Return the (x, y) coordinate for the center point of the cell that contains the specified text.  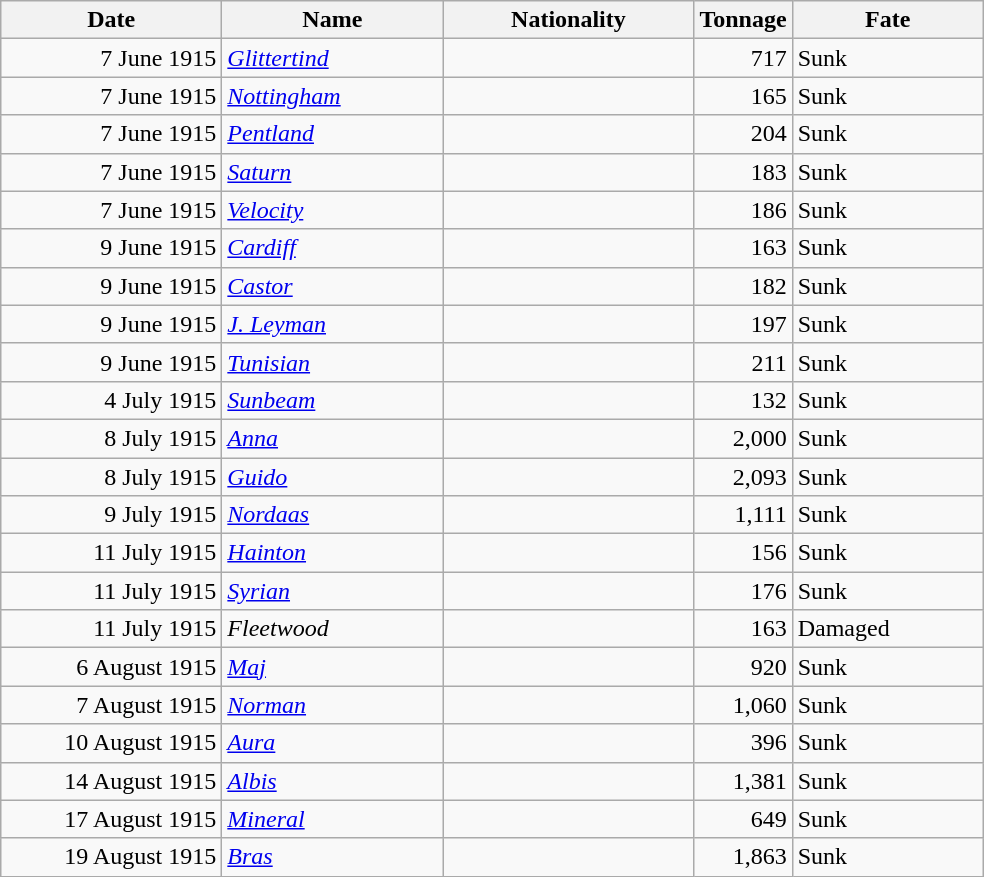
J. Leyman (332, 324)
Date (112, 20)
6 August 1915 (112, 667)
Castor (332, 286)
Glittertind (332, 58)
Nationality (568, 20)
1,381 (743, 781)
197 (743, 324)
Maj (332, 667)
Nottingham (332, 96)
204 (743, 134)
17 August 1915 (112, 819)
Pentland (332, 134)
Syrian (332, 591)
396 (743, 743)
Velocity (332, 210)
Anna (332, 438)
Name (332, 20)
Damaged (888, 629)
Fate (888, 20)
4 July 1915 (112, 400)
9 July 1915 (112, 515)
Albis (332, 781)
717 (743, 58)
Sunbeam (332, 400)
2,000 (743, 438)
2,093 (743, 477)
Tunisian (332, 362)
Nordaas (332, 515)
10 August 1915 (112, 743)
176 (743, 591)
182 (743, 286)
Cardiff (332, 248)
211 (743, 362)
920 (743, 667)
Mineral (332, 819)
19 August 1915 (112, 857)
14 August 1915 (112, 781)
165 (743, 96)
649 (743, 819)
Tonnage (743, 20)
183 (743, 172)
1,111 (743, 515)
1,060 (743, 705)
Fleetwood (332, 629)
Guido (332, 477)
Saturn (332, 172)
Aura (332, 743)
Hainton (332, 553)
7 August 1915 (112, 705)
Norman (332, 705)
156 (743, 553)
Bras (332, 857)
1,863 (743, 857)
186 (743, 210)
132 (743, 400)
